Capture the cell that displays the provided text and extract its (x, y) central coordinate. 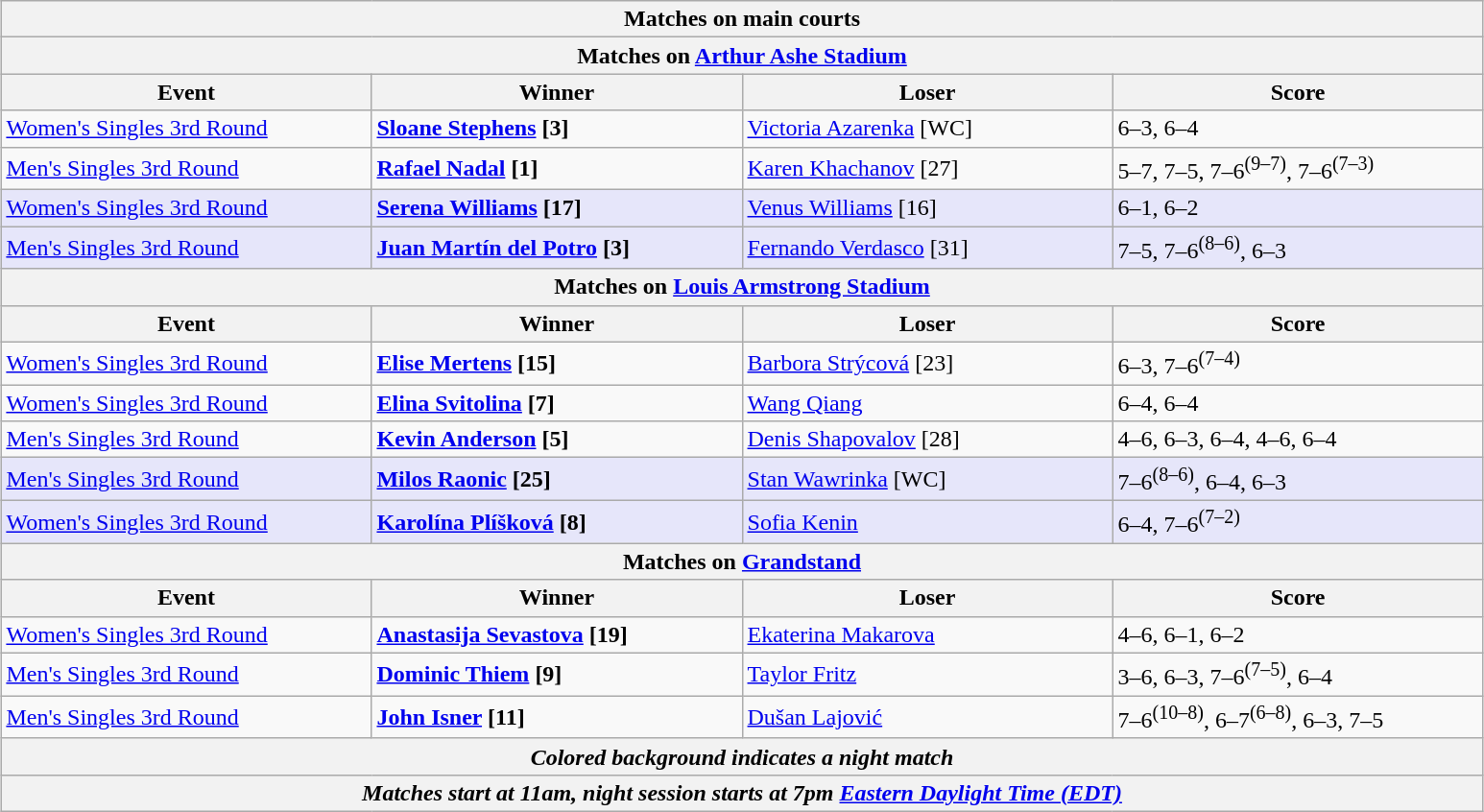
Stan Wawrinka [WC] (927, 480)
Karen Khachanov [27] (927, 169)
7–6(8–6), 6–4, 6–3 (1298, 480)
Anastasija Sevastova [19] (557, 634)
Colored background indicates a night match (742, 756)
Barbora Strýcová [23] (927, 363)
Milos Raonic [25] (557, 480)
Venus Williams [16] (927, 208)
Elina Svitolina [7] (557, 403)
Dušan Lajović (927, 718)
6–1, 6–2 (1298, 208)
Matches on Arthur Ashe Stadium (742, 56)
6–4, 7–6(7–2) (1298, 522)
7–6(10–8), 6–7(6–8), 6–3, 7–5 (1298, 718)
5–7, 7–5, 7–6(9–7), 7–6(7–3) (1298, 169)
4–6, 6–1, 6–2 (1298, 634)
7–5, 7–6(8–6), 6–3 (1298, 248)
Fernando Verdasco [31] (927, 248)
Denis Shapovalov [28] (927, 440)
Sloane Stephens [3] (557, 129)
3–6, 6–3, 7–6(7–5), 6–4 (1298, 674)
Victoria Azarenka [WC] (927, 129)
Karolína Plíšková [8] (557, 522)
John Isner [11] (557, 718)
Wang Qiang (927, 403)
Matches on Louis Armstrong Stadium (742, 287)
Serena Williams [17] (557, 208)
4–6, 6–3, 6–4, 4–6, 6–4 (1298, 440)
Elise Mertens [15] (557, 363)
6–3, 6–4 (1298, 129)
Ekaterina Makarova (927, 634)
Rafael Nadal [1] (557, 169)
Kevin Anderson [5] (557, 440)
Juan Martín del Potro [3] (557, 248)
Sofia Kenin (927, 522)
6–3, 7–6(7–4) (1298, 363)
Taylor Fritz (927, 674)
6–4, 6–4 (1298, 403)
Matches start at 11am, night session starts at 7pm Eastern Daylight Time (EDT) (742, 793)
Matches on main courts (742, 19)
Matches on Grandstand (742, 561)
Dominic Thiem [9] (557, 674)
